Pinpoint the cell where the given text exists, returning its [X, Y] midpoint coordinate. 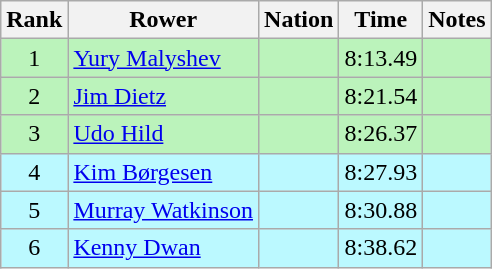
6 [34, 248]
Jim Dietz [164, 96]
Time [381, 20]
Notes [457, 20]
1 [34, 58]
8:30.88 [381, 210]
Rower [164, 20]
8:13.49 [381, 58]
Rank [34, 20]
Udo Hild [164, 134]
4 [34, 172]
Yury Malyshev [164, 58]
Murray Watkinson [164, 210]
8:26.37 [381, 134]
8:38.62 [381, 248]
Kim Børgesen [164, 172]
Nation [299, 20]
Kenny Dwan [164, 248]
8:21.54 [381, 96]
2 [34, 96]
3 [34, 134]
8:27.93 [381, 172]
5 [34, 210]
